Provide the (X, Y) coordinate of the cell's center where the given text is located.  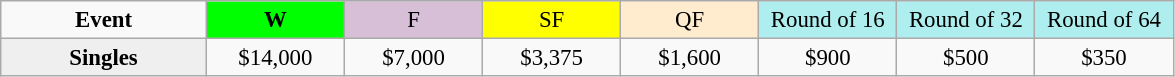
Round of 64 (1104, 20)
QF (690, 20)
$7,000 (413, 58)
$500 (966, 58)
W (275, 20)
$900 (828, 58)
Round of 32 (966, 20)
Round of 16 (828, 20)
$350 (1104, 58)
Event (104, 20)
$14,000 (275, 58)
SF (552, 20)
$1,600 (690, 58)
Singles (104, 58)
F (413, 20)
$3,375 (552, 58)
